Return the [X, Y] coordinate for the center point of the cell that contains the specified text.  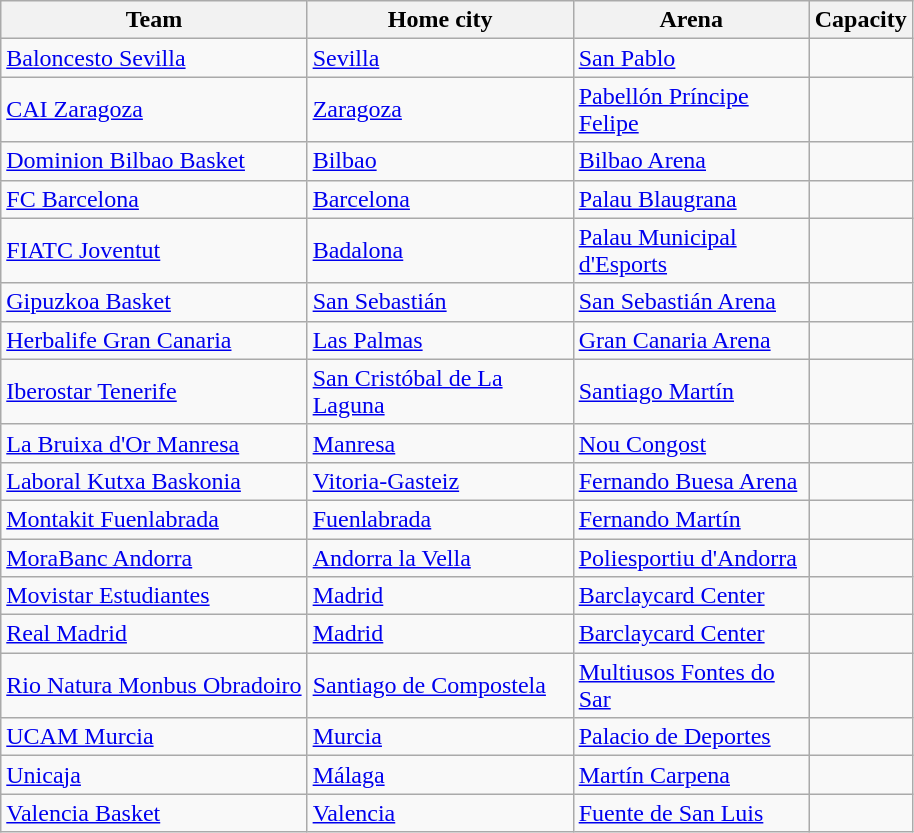
Santiago de Compostela [440, 686]
Valencia Basket [154, 813]
Vitoria-Gasteiz [440, 481]
Palau Municipal d'Esports [691, 250]
Montakit Fuenlabrada [154, 519]
Sevilla [440, 58]
Fuenlabrada [440, 519]
Fuente de San Luis [691, 813]
MoraBanc Andorra [154, 557]
San Pablo [691, 58]
Dominion Bilbao Basket [154, 161]
Multiusos Fontes do Sar [691, 686]
Las Palmas [440, 340]
Poliesportiu d'Andorra [691, 557]
Martín Carpena [691, 775]
Laboral Kutxa Baskonia [154, 481]
CAI Zaragoza [154, 110]
San Sebastián [440, 302]
Gran Canaria Arena [691, 340]
Real Madrid [154, 634]
Iberostar Tenerife [154, 392]
La Bruixa d'Or Manresa [154, 443]
Palau Blaugrana [691, 199]
Zaragoza [440, 110]
Nou Congost [691, 443]
San Cristóbal de La Laguna [440, 392]
Capacity [860, 20]
Málaga [440, 775]
UCAM Murcia [154, 737]
Fernando Buesa Arena [691, 481]
Unicaja [154, 775]
Pabellón Príncipe Felipe [691, 110]
Bilbao [440, 161]
Team [154, 20]
Home city [440, 20]
Arena [691, 20]
Movistar Estudiantes [154, 596]
Palacio de Deportes [691, 737]
FIATC Joventut [154, 250]
Valencia [440, 813]
Baloncesto Sevilla [154, 58]
Murcia [440, 737]
Badalona [440, 250]
Rio Natura Monbus Obradoiro [154, 686]
Andorra la Vella [440, 557]
Barcelona [440, 199]
Manresa [440, 443]
Santiago Martín [691, 392]
Bilbao Arena [691, 161]
Gipuzkoa Basket [154, 302]
Herbalife Gran Canaria [154, 340]
FC Barcelona [154, 199]
San Sebastián Arena [691, 302]
Fernando Martín [691, 519]
